Determine the (X, Y) coordinate at the center of the cell enclosing the given text.  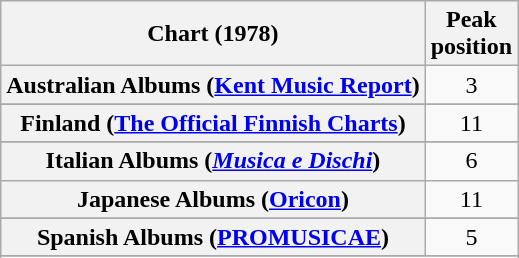
Finland (The Official Finnish Charts) (213, 123)
Australian Albums (Kent Music Report) (213, 85)
6 (471, 161)
Japanese Albums (Oricon) (213, 199)
Italian Albums (Musica e Dischi) (213, 161)
Peakposition (471, 34)
Chart (1978) (213, 34)
Spanish Albums (PROMUSICAE) (213, 237)
3 (471, 85)
5 (471, 237)
